Identify which cell holds the provided text, then report its (x, y) central coordinate. 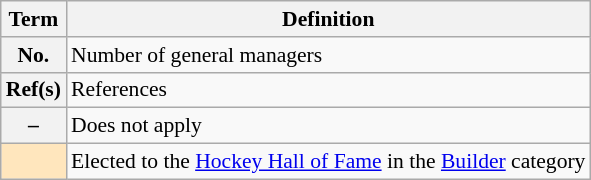
References (328, 90)
No. (34, 55)
Elected to the Hockey Hall of Fame in the Builder category (328, 162)
Term (34, 19)
Ref(s) (34, 90)
Number of general managers (328, 55)
Definition (328, 19)
– (34, 126)
Does not apply (328, 126)
